Detect which cell encompasses the target text, then output its (X, Y) center coordinate. 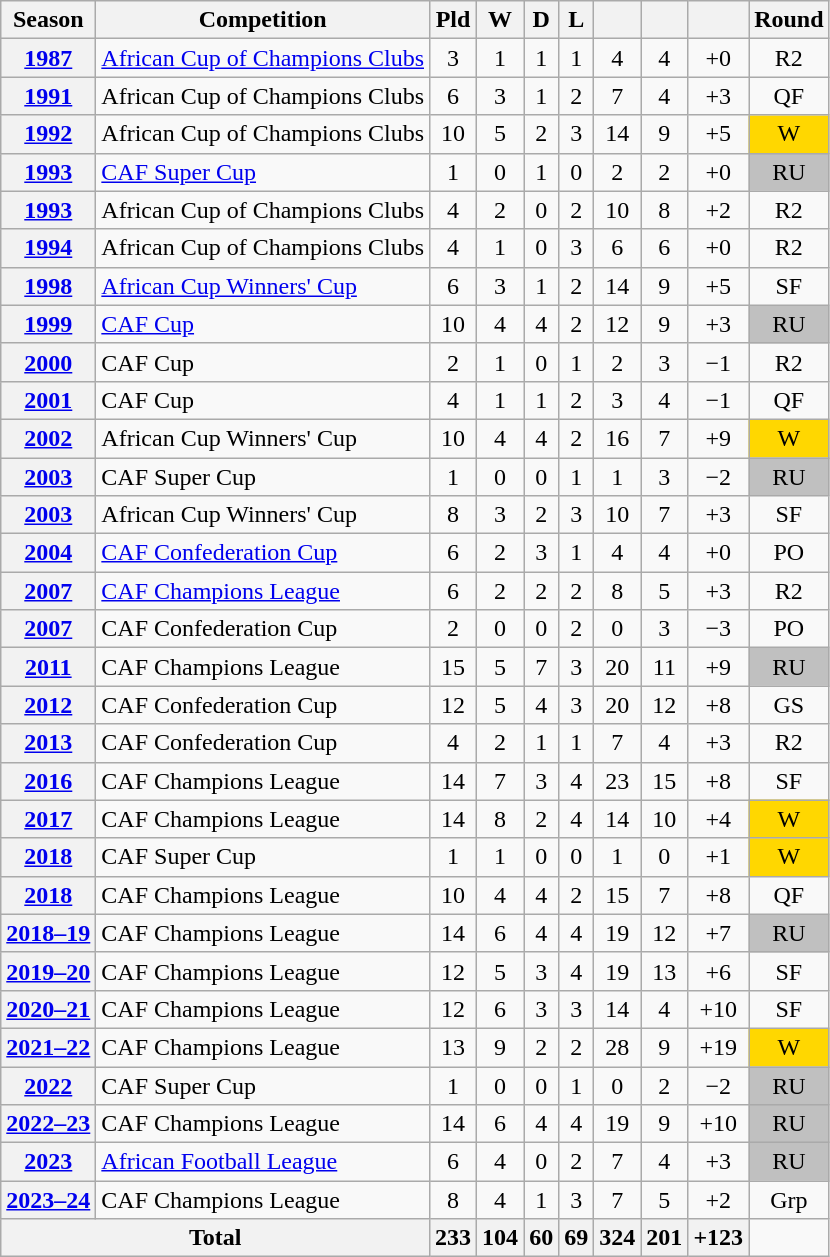
2020–21 (48, 1009)
1994 (48, 248)
324 (618, 1238)
Round (789, 20)
1987 (48, 58)
2018–19 (48, 933)
1991 (48, 96)
L (576, 20)
Season (48, 20)
−3 (718, 629)
23 (618, 781)
Grp (789, 1200)
Pld (454, 20)
2017 (48, 819)
+4 (718, 819)
2000 (48, 362)
2016 (48, 781)
2011 (48, 667)
104 (500, 1238)
2022 (48, 1085)
+6 (718, 971)
+19 (718, 1047)
1999 (48, 324)
1992 (48, 134)
2023–24 (48, 1200)
16 (618, 438)
GS (789, 705)
60 (542, 1238)
Competition (263, 20)
2021–22 (48, 1047)
2004 (48, 553)
Total (216, 1238)
+1 (718, 857)
2012 (48, 705)
D (542, 20)
African Football League (263, 1162)
+123 (718, 1238)
+7 (718, 933)
1998 (48, 286)
233 (454, 1238)
2013 (48, 743)
2002 (48, 438)
2023 (48, 1162)
69 (576, 1238)
2019–20 (48, 971)
2022–23 (48, 1124)
28 (618, 1047)
201 (664, 1238)
11 (664, 667)
2001 (48, 400)
